Return (x, y) of the center of cell containing provided text 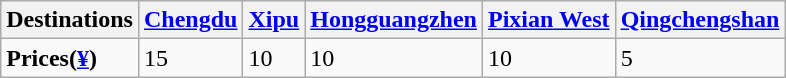
Pixian West (548, 20)
Xipu (274, 20)
Prices(¥) (70, 58)
Chengdu (190, 20)
Destinations (70, 20)
15 (190, 58)
5 (700, 58)
Hongguangzhen (394, 20)
Qingchengshan (700, 20)
